Capture the cell that displays the provided text and extract its (x, y) central coordinate. 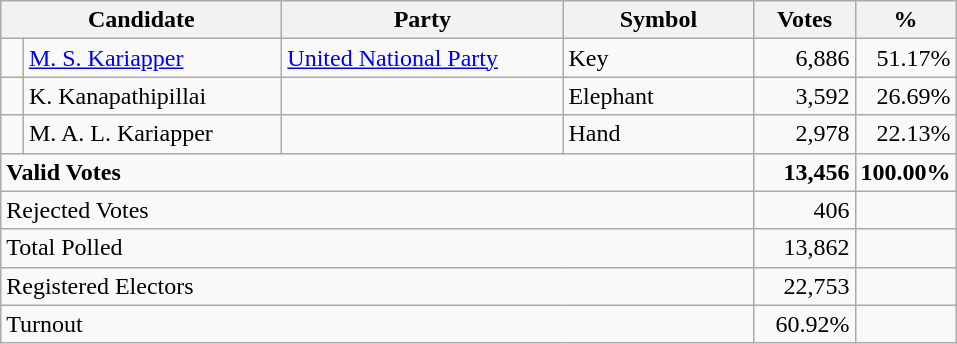
Votes (804, 20)
51.17% (906, 58)
Registered Electors (378, 286)
13,456 (804, 172)
Elephant (658, 96)
Rejected Votes (378, 210)
Candidate (142, 20)
Hand (658, 134)
Party (422, 20)
22.13% (906, 134)
60.92% (804, 324)
3,592 (804, 96)
2,978 (804, 134)
406 (804, 210)
United National Party (422, 58)
K. Kanapathipillai (152, 96)
22,753 (804, 286)
Turnout (378, 324)
100.00% (906, 172)
Total Polled (378, 248)
% (906, 20)
M. S. Kariapper (152, 58)
Key (658, 58)
M. A. L. Kariapper (152, 134)
13,862 (804, 248)
26.69% (906, 96)
Symbol (658, 20)
6,886 (804, 58)
Valid Votes (378, 172)
